Detect which cell encompasses the target text, then output its [X, Y] center coordinate. 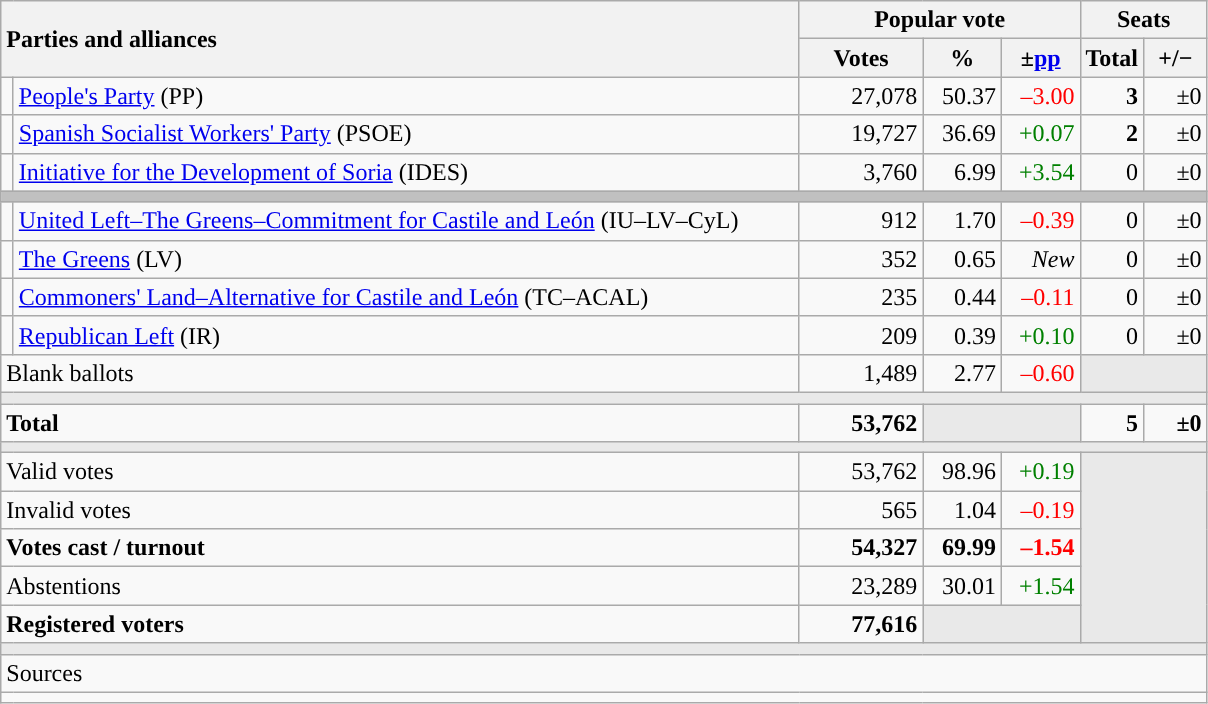
Valid votes [400, 472]
+/− [1176, 58]
Invalid votes [400, 510]
19,727 [861, 134]
+0.19 [1040, 472]
0.65 [962, 259]
+0.07 [1040, 134]
352 [861, 259]
6.99 [962, 172]
50.37 [962, 96]
3,760 [861, 172]
–0.39 [1040, 221]
1.04 [962, 510]
Popular vote [940, 20]
Sources [604, 673]
–3.00 [1040, 96]
Votes cast / turnout [400, 548]
Registered voters [400, 624]
30.01 [962, 586]
People's Party (PP) [406, 96]
912 [861, 221]
54,327 [861, 548]
Seats [1144, 20]
Abstentions [400, 586]
–0.11 [1040, 297]
235 [861, 297]
2.77 [962, 373]
565 [861, 510]
98.96 [962, 472]
+0.10 [1040, 335]
Spanish Socialist Workers' Party (PSOE) [406, 134]
–1.54 [1040, 548]
27,078 [861, 96]
United Left–The Greens–Commitment for Castile and León (IU–LV–CyL) [406, 221]
0.44 [962, 297]
The Greens (LV) [406, 259]
New [1040, 259]
77,616 [861, 624]
Votes [861, 58]
Republican Left (IR) [406, 335]
69.99 [962, 548]
36.69 [962, 134]
23,289 [861, 586]
–0.60 [1040, 373]
±pp [1040, 58]
1,489 [861, 373]
+3.54 [1040, 172]
1.70 [962, 221]
+1.54 [1040, 586]
Parties and alliances [400, 39]
Commoners' Land–Alternative for Castile and León (TC–ACAL) [406, 297]
–0.19 [1040, 510]
Initiative for the Development of Soria (IDES) [406, 172]
2 [1112, 134]
Blank ballots [400, 373]
3 [1112, 96]
% [962, 58]
0.39 [962, 335]
5 [1112, 423]
209 [861, 335]
